Locate the cell with the specified text and output its (x, y) center coordinate. 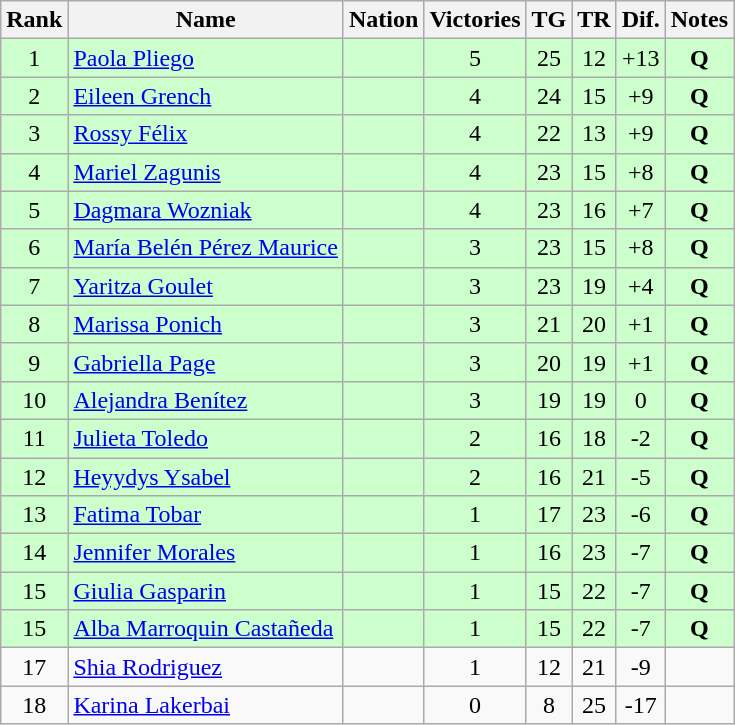
Alba Marroquin Castañeda (206, 629)
-6 (640, 515)
-2 (640, 438)
-17 (640, 705)
Giulia Gasparin (206, 591)
-9 (640, 667)
Nation (383, 20)
Jennifer Morales (206, 553)
Dif. (640, 20)
10 (34, 400)
6 (34, 248)
Heyydys Ysabel (206, 477)
-5 (640, 477)
Dagmara Wozniak (206, 210)
TR (594, 20)
Karina Lakerbai (206, 705)
11 (34, 438)
Shia Rodriguez (206, 667)
María Belén Pérez Maurice (206, 248)
Alejandra Benítez (206, 400)
Paola Pliego (206, 58)
+7 (640, 210)
Name (206, 20)
Gabriella Page (206, 362)
Rank (34, 20)
Fatima Tobar (206, 515)
Yaritza Goulet (206, 286)
Rossy Félix (206, 134)
7 (34, 286)
9 (34, 362)
Victories (475, 20)
Julieta Toledo (206, 438)
+4 (640, 286)
TG (549, 20)
24 (549, 96)
+13 (640, 58)
Marissa Ponich (206, 324)
14 (34, 553)
Notes (699, 20)
Mariel Zagunis (206, 172)
Eileen Grench (206, 96)
